Search for the cell housing the specified text and yield its (x, y) center coordinate. 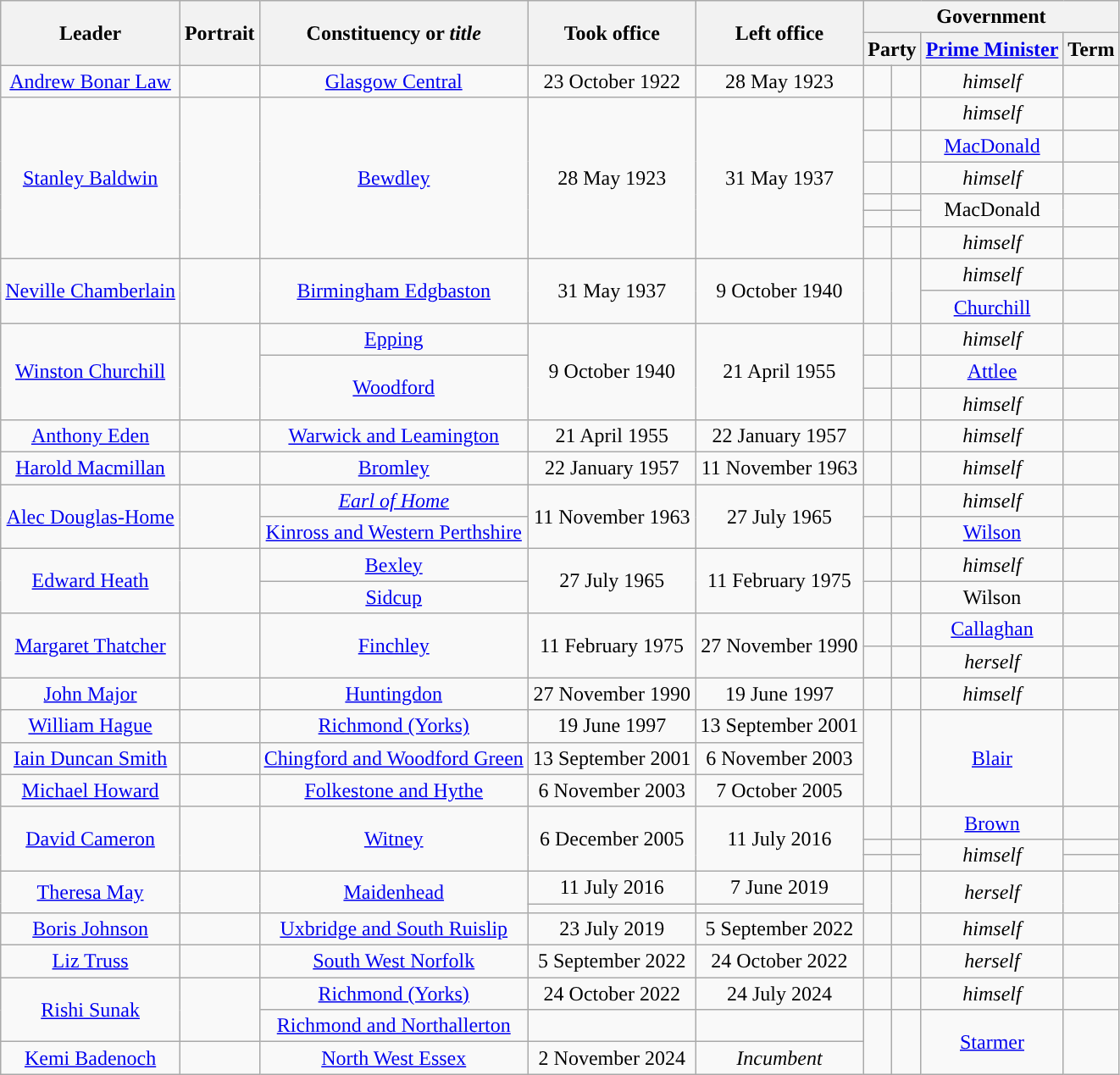
Portrait (219, 33)
Sidcup (393, 597)
Iain Duncan Smith (91, 758)
Party (892, 49)
Kemi Badenoch (91, 1058)
Churchill (992, 307)
Callaghan (992, 629)
Uxbridge and South Ruislip (393, 929)
Finchley (393, 646)
Blair (992, 758)
Bexley (393, 565)
Government (991, 17)
Liz Truss (91, 961)
Maidenhead (393, 891)
Alec Douglas-Home (91, 517)
Term (1091, 49)
Stanley Baldwin (91, 178)
Rishi Sunak (91, 1010)
2 November 2024 (612, 1058)
7 June 2019 (779, 887)
Bromley (393, 468)
Glasgow Central (393, 81)
Leader (91, 33)
Bewdley (393, 178)
Edward Heath (91, 581)
Prime Minister (992, 49)
Huntingdon (393, 694)
North West Essex (393, 1058)
Starmer (992, 1042)
Kinross and Western Perthshire (393, 533)
William Hague (91, 726)
Epping (393, 339)
Took office (612, 33)
Chingford and Woodford Green (393, 758)
24 July 2024 (779, 994)
Anthony Eden (91, 436)
South West Norfolk (393, 961)
Witney (393, 839)
Warwick and Leamington (393, 436)
Woodford (393, 387)
Richmond and Northallerton (393, 1026)
Margaret Thatcher (91, 646)
David Cameron (91, 839)
Theresa May (91, 891)
Andrew Bonar Law (91, 81)
Folkestone and Hythe (393, 790)
Boris Johnson (91, 929)
23 July 2019 (612, 929)
Birmingham Edgbaston (393, 291)
John Major (91, 694)
Earl of Home (393, 501)
Neville Chamberlain (91, 291)
Michael Howard (91, 790)
Constituency or title (393, 33)
Winston Churchill (91, 371)
7 October 2005 (779, 790)
Attlee (992, 371)
Left office (779, 33)
Incumbent (779, 1058)
Harold Macmillan (91, 468)
23 October 1922 (612, 81)
6 December 2005 (612, 839)
Brown (992, 823)
